For the text-containing cell, return its midpoint in [X, Y] coordinate format. 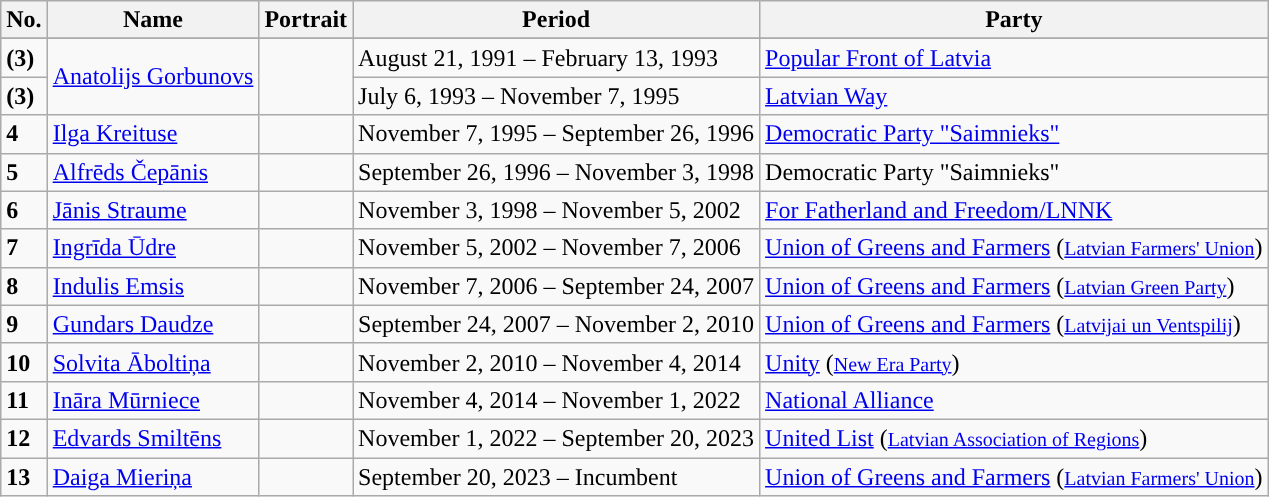
Anatolijs Gorbunovs [153, 77]
November 1, 2022 – September 20, 2023 [556, 438]
Ingrīda Ūdre [153, 248]
12 [24, 438]
Solvita Āboltiņa [153, 362]
Union of Greens and Farmers (Latvijai un Ventspilij) [1014, 324]
September 20, 2023 – Incumbent [556, 477]
Party [1014, 20]
Union of Greens and Farmers (Latvian Green Party) [1014, 286]
13 [24, 477]
September 26, 1996 – November 3, 1998 [556, 172]
9 [24, 324]
5 [24, 172]
Name [153, 20]
Popular Front of Latvia [1014, 58]
Unity (New Era Party) [1014, 362]
November 7, 1995 – September 26, 1996 [556, 134]
10 [24, 362]
Alfrēds Čepānis [153, 172]
For Fatherland and Freedom/LNNK [1014, 210]
No. [24, 20]
November 7, 2006 – September 24, 2007 [556, 286]
4 [24, 134]
August 21, 1991 – February 13, 1993 [556, 58]
National Alliance [1014, 400]
6 [24, 210]
Ināra Mūrniece [153, 400]
November 2, 2010 – November 4, 2014 [556, 362]
Indulis Emsis [153, 286]
Gundars Daudze [153, 324]
Ilga Kreituse [153, 134]
November 5, 2002 – November 7, 2006 [556, 248]
September 24, 2007 – November 2, 2010 [556, 324]
11 [24, 400]
November 4, 2014 – November 1, 2022 [556, 400]
July 6, 1993 – November 7, 1995 [556, 96]
Jānis Straume [153, 210]
Period [556, 20]
Edvards Smiltēns [153, 438]
United List (Latvian Association of Regions) [1014, 438]
Latvian Way [1014, 96]
8 [24, 286]
7 [24, 248]
Daiga Mieriņa [153, 477]
November 3, 1998 – November 5, 2002 [556, 210]
Portrait [306, 20]
